Extract the [X, Y] coordinate from the center of the cell holding the provided text.  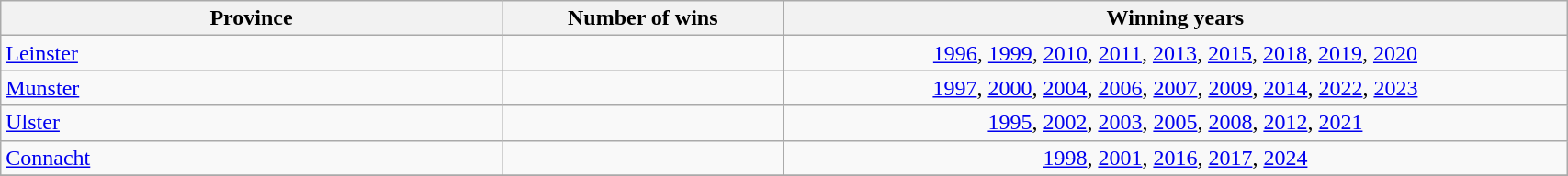
Ulster [252, 123]
1996, 1999, 2010, 2011, 2013, 2015, 2018, 2019, 2020 [1175, 53]
Winning years [1175, 18]
1998, 2001, 2016, 2017, 2024 [1175, 158]
1995, 2002, 2003, 2005, 2008, 2012, 2021 [1175, 123]
Number of wins [643, 18]
1997, 2000, 2004, 2006, 2007, 2009, 2014, 2022, 2023 [1175, 88]
Province [252, 18]
Munster [252, 88]
Connacht [252, 158]
Leinster [252, 53]
